Search for the cell housing the specified text and yield its (x, y) center coordinate. 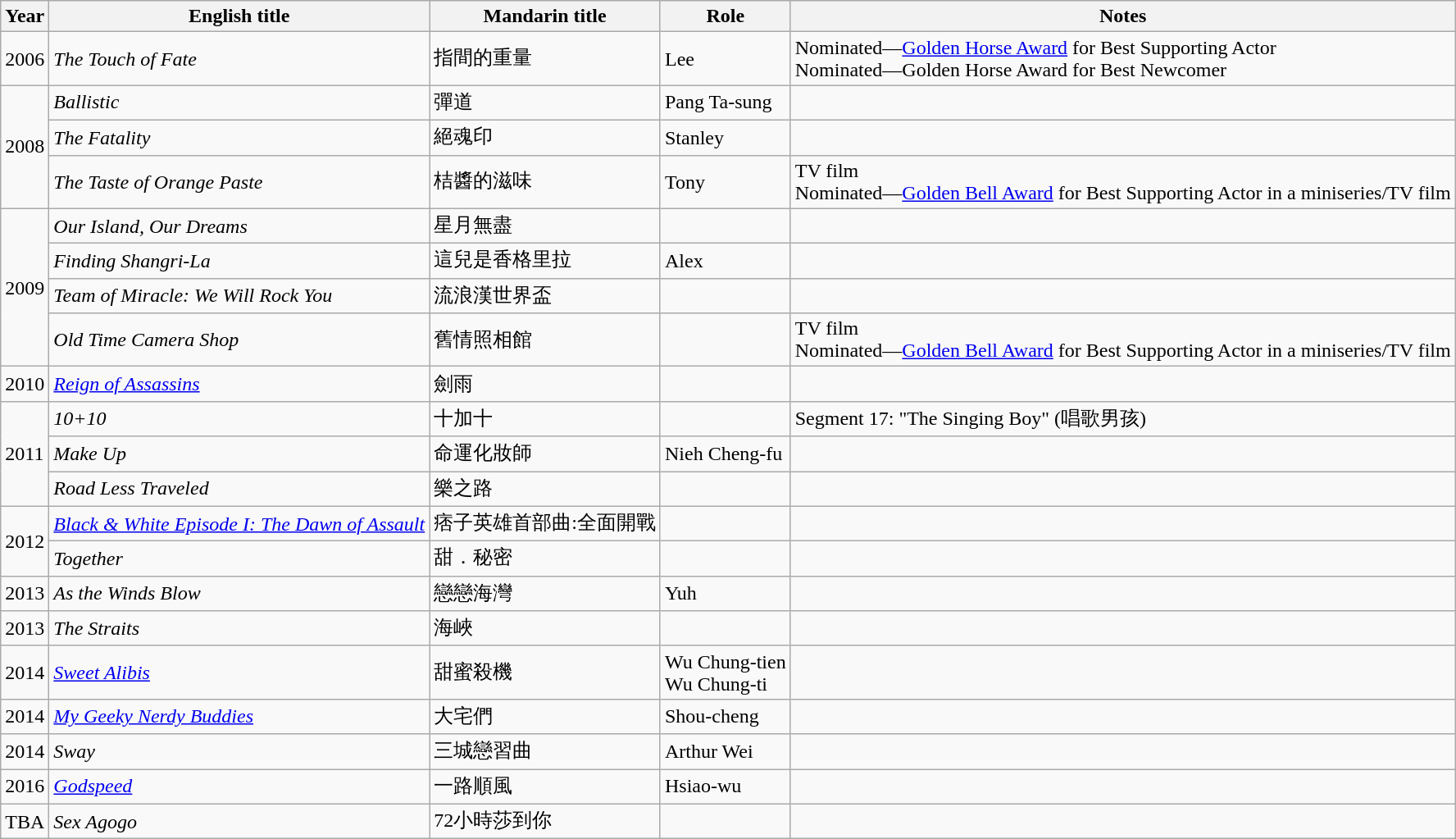
星月無盡 (545, 226)
Old Time Camera Shop (239, 340)
Make Up (239, 454)
Nieh Cheng-fu (725, 454)
Together (239, 559)
Shou-cheng (725, 717)
絕魂印 (545, 138)
The Taste of Orange Paste (239, 182)
樂之路 (545, 489)
TBA (25, 822)
Notes (1123, 16)
Sex Agogo (239, 822)
Hsiao-wu (725, 787)
戀戀海灣 (545, 594)
Ballistic (239, 103)
痞子英雄首部曲:全面開戰 (545, 523)
大宅們 (545, 717)
海峽 (545, 628)
2008 (25, 147)
三城戀習曲 (545, 751)
指間的重量 (545, 59)
十加十 (545, 418)
2009 (25, 287)
Road Less Traveled (239, 489)
桔醬的滋味 (545, 182)
2012 (25, 541)
My Geeky Nerdy Buddies (239, 717)
Year (25, 16)
72小時莎到你 (545, 822)
As the Winds Blow (239, 594)
Pang Ta-sung (725, 103)
10+10 (239, 418)
甜．秘密 (545, 559)
Black & White Episode I: The Dawn of Assault (239, 523)
The Touch of Fate (239, 59)
2016 (25, 787)
Sway (239, 751)
這兒是香格里拉 (545, 261)
Sweet Alibis (239, 673)
舊情照相館 (545, 340)
Team of Miracle: We Will Rock You (239, 295)
Finding Shangri-La (239, 261)
流浪漢世界盃 (545, 295)
Godspeed (239, 787)
Arthur Wei (725, 751)
Wu Chung-tienWu Chung-ti (725, 673)
2010 (25, 384)
Role (725, 16)
2011 (25, 454)
Nominated—Golden Horse Award for Best Supporting ActorNominated—Golden Horse Award for Best Newcomer (1123, 59)
Segment 17: "The Singing Boy" (唱歌男孩) (1123, 418)
The Straits (239, 628)
命運化妝師 (545, 454)
Tony (725, 182)
The Fatality (239, 138)
Our Island, Our Dreams (239, 226)
一路順風 (545, 787)
Alex (725, 261)
Stanley (725, 138)
Mandarin title (545, 16)
彈道 (545, 103)
Yuh (725, 594)
Lee (725, 59)
2006 (25, 59)
甜蜜殺機 (545, 673)
English title (239, 16)
劍雨 (545, 384)
Reign of Assassins (239, 384)
